From the cell containing the given text, extract its center point as [X, Y] coordinate. 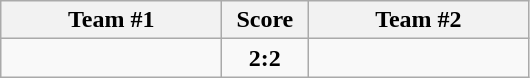
Team #1 [112, 20]
Score [265, 20]
2:2 [265, 58]
Team #2 [418, 20]
